Identify which cell holds the provided text, then report its [x, y] central coordinate. 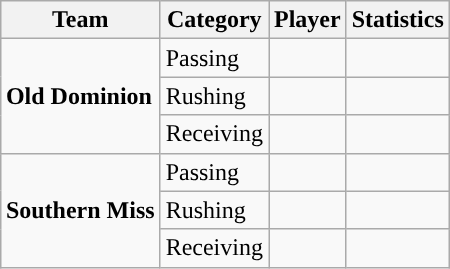
Old Dominion [80, 96]
Southern Miss [80, 210]
Statistics [398, 20]
Category [214, 20]
Player [307, 20]
Team [80, 20]
